Detect which cell encompasses the target text, then output its (X, Y) center coordinate. 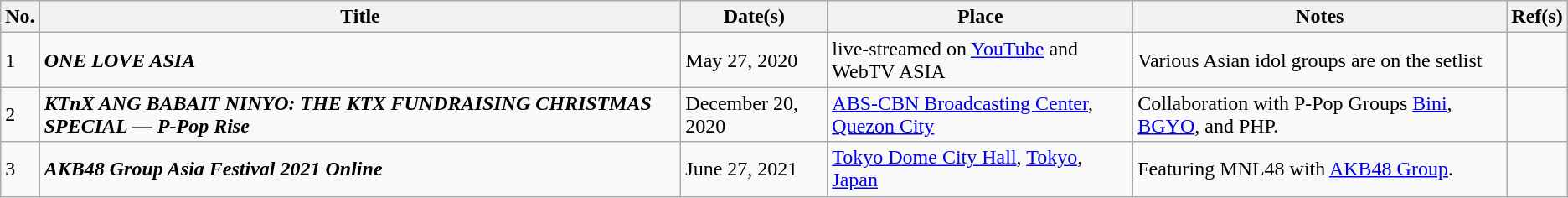
Title (360, 17)
No. (20, 17)
live-streamed on YouTube and WebTV ASIA (980, 60)
December 20, 2020 (754, 114)
June 27, 2021 (754, 169)
Various Asian idol groups are on the setlist (1320, 60)
Date(s) (754, 17)
Place (980, 17)
May 27, 2020 (754, 60)
ONE LOVE ASIA (360, 60)
3 (20, 169)
AKB48 Group Asia Festival 2021 Online (360, 169)
Ref(s) (1537, 17)
KTnX ANG BABAIT NINYO: THE KTX FUNDRAISING CHRISTMAS SPECIAL — P-Pop Rise (360, 114)
Notes (1320, 17)
Collaboration with P-Pop Groups Bini, BGYO, and PHP. (1320, 114)
Tokyo Dome City Hall, Tokyo, Japan (980, 169)
ABS-CBN Broadcasting Center, Quezon City (980, 114)
1 (20, 60)
Featuring MNL48 with AKB48 Group. (1320, 169)
2 (20, 114)
